Detect which cell encompasses the target text, then output its (X, Y) center coordinate. 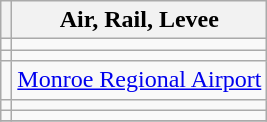
Air, Rail, Levee (140, 20)
Monroe Regional Airport (140, 80)
